Search for the cell housing the specified text and yield its (x, y) center coordinate. 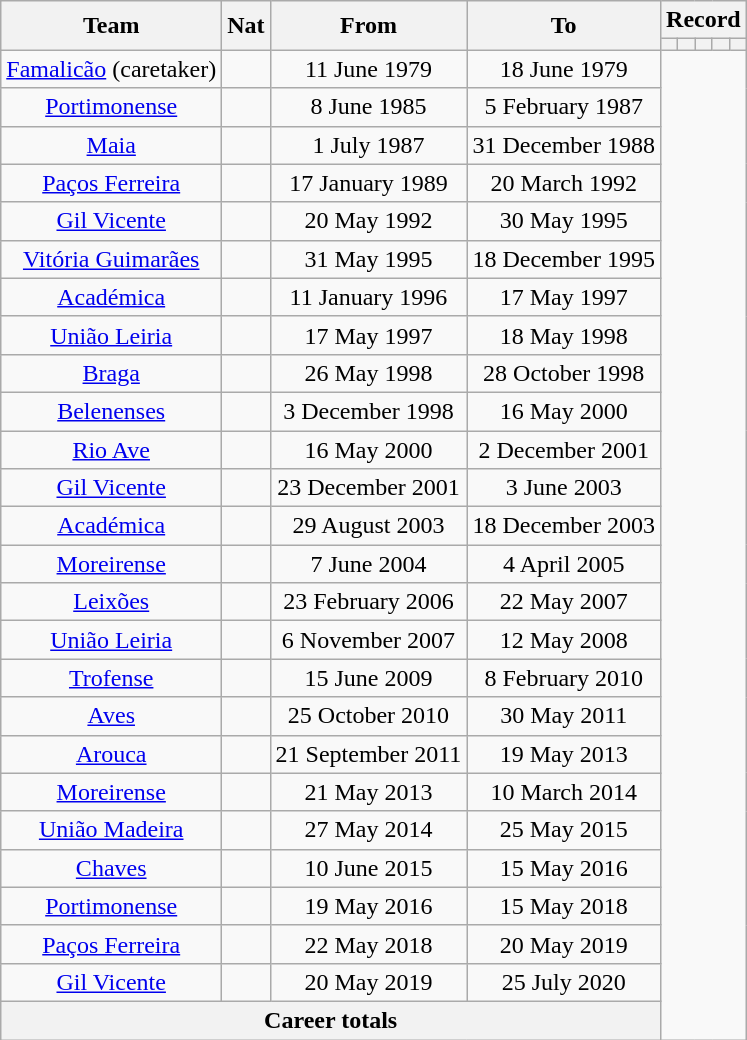
26 May 1998 (368, 373)
4 April 2005 (564, 564)
19 May 2016 (368, 906)
15 May 2016 (564, 868)
23 February 2006 (368, 602)
10 June 2015 (368, 868)
Leixões (112, 602)
30 May 1995 (564, 221)
22 May 2007 (564, 602)
18 December 1995 (564, 259)
5 February 1987 (564, 107)
30 May 2011 (564, 716)
31 May 1995 (368, 259)
18 May 1998 (564, 335)
15 June 2009 (368, 678)
Aves (112, 716)
21 September 2011 (368, 754)
17 January 1989 (368, 183)
1 July 1987 (368, 145)
2 December 2001 (564, 449)
Arouca (112, 754)
12 May 2008 (564, 640)
6 November 2007 (368, 640)
Chaves (112, 868)
8 February 2010 (564, 678)
Maia (112, 145)
Belenenses (112, 411)
20 March 1992 (564, 183)
3 December 1998 (368, 411)
10 March 2014 (564, 792)
3 June 2003 (564, 488)
Record (704, 20)
Rio Ave (112, 449)
29 August 2003 (368, 526)
8 June 1985 (368, 107)
25 October 2010 (368, 716)
15 May 2018 (564, 906)
Career totals (331, 1020)
25 May 2015 (564, 830)
Braga (112, 373)
Nat (246, 26)
21 May 2013 (368, 792)
18 June 1979 (564, 69)
To (564, 26)
11 June 1979 (368, 69)
7 June 2004 (368, 564)
Team (112, 26)
From (368, 26)
23 December 2001 (368, 488)
Vitória Guimarães (112, 259)
União Madeira (112, 830)
22 May 2018 (368, 944)
31 December 1988 (564, 145)
28 October 1998 (564, 373)
27 May 2014 (368, 830)
11 January 1996 (368, 297)
Trofense (112, 678)
19 May 2013 (564, 754)
20 May 1992 (368, 221)
25 July 2020 (564, 982)
Famalicão (caretaker) (112, 69)
18 December 2003 (564, 526)
